Extract the [X, Y] coordinate from the center of the cell holding the provided text.  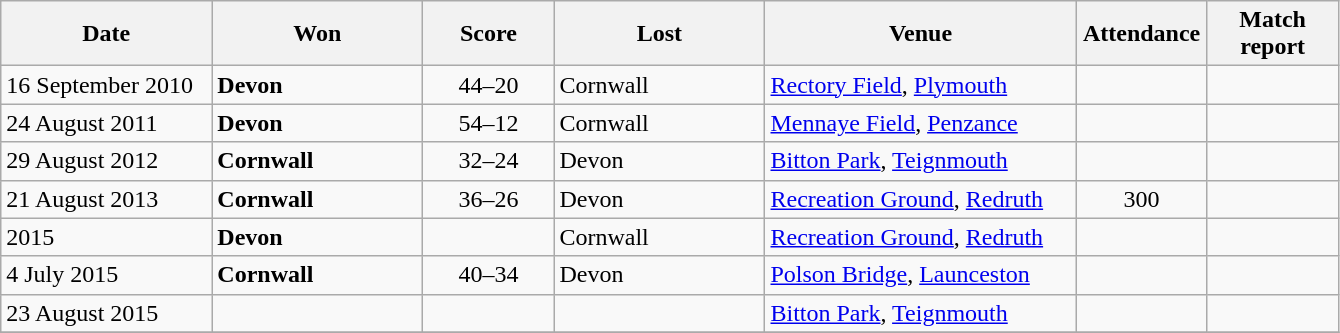
54–12 [488, 123]
Attendance [1142, 34]
16 September 2010 [106, 85]
2015 [106, 237]
Venue [920, 34]
Won [318, 34]
4 July 2015 [106, 275]
Polson Bridge, Launceston [920, 275]
Rectory Field, Plymouth [920, 85]
36–26 [488, 199]
32–24 [488, 161]
40–34 [488, 275]
23 August 2015 [106, 313]
44–20 [488, 85]
Mennaye Field, Penzance [920, 123]
Match report [1272, 34]
Lost [660, 34]
300 [1142, 199]
Score [488, 34]
24 August 2011 [106, 123]
29 August 2012 [106, 161]
21 August 2013 [106, 199]
Date [106, 34]
